Pinpoint the cell where the given text exists, returning its (X, Y) midpoint coordinate. 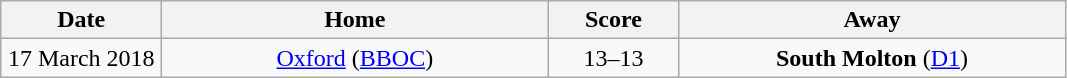
17 March 2018 (82, 58)
South Molton (D1) (872, 58)
Date (82, 20)
13–13 (614, 58)
Away (872, 20)
Oxford (BBOC) (355, 58)
Home (355, 20)
Score (614, 20)
